Scan for the cell matching the given text and deliver its [X, Y] coordinate at center. 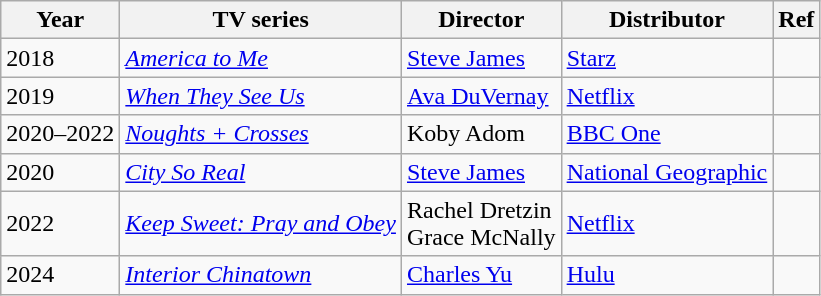
Keep Sweet: Pray and Obey [261, 224]
2020–2022 [60, 134]
Rachel DretzinGrace McNally [481, 224]
2022 [60, 224]
Ava DuVernay [481, 96]
Charles Yu [481, 275]
Noughts + Crosses [261, 134]
Starz [667, 58]
City So Real [261, 172]
Interior Chinatown [261, 275]
Ref [796, 20]
National Geographic [667, 172]
2019 [60, 96]
2018 [60, 58]
Distributor [667, 20]
Hulu [667, 275]
TV series [261, 20]
Director [481, 20]
Year [60, 20]
BBC One [667, 134]
America to Me [261, 58]
Koby Adom [481, 134]
2020 [60, 172]
2024 [60, 275]
When They See Us [261, 96]
